Output the [X, Y] coordinate of the center of the cell containing the given text.  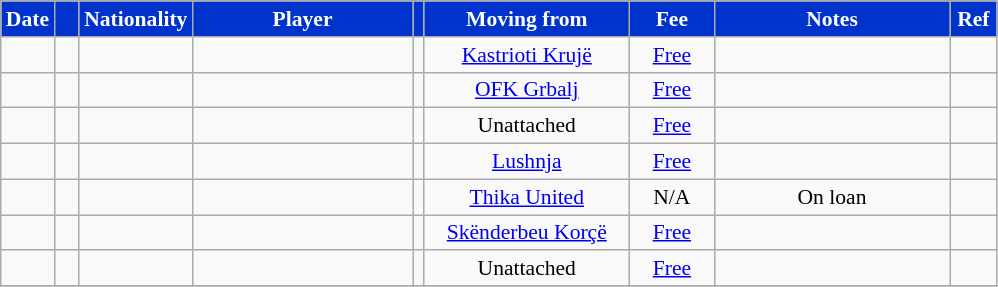
OFK Grbalj [526, 90]
Nationality [136, 19]
Date [28, 19]
Skënderbeu Korçë [526, 233]
N/A [672, 197]
Player [302, 19]
Notes [832, 19]
Fee [672, 19]
Lushnja [526, 162]
On loan [832, 197]
Ref [974, 19]
Kastrioti Krujë [526, 55]
Moving from [526, 19]
Thika United [526, 197]
